From the cell containing the given text, extract its center point as (x, y) coordinate. 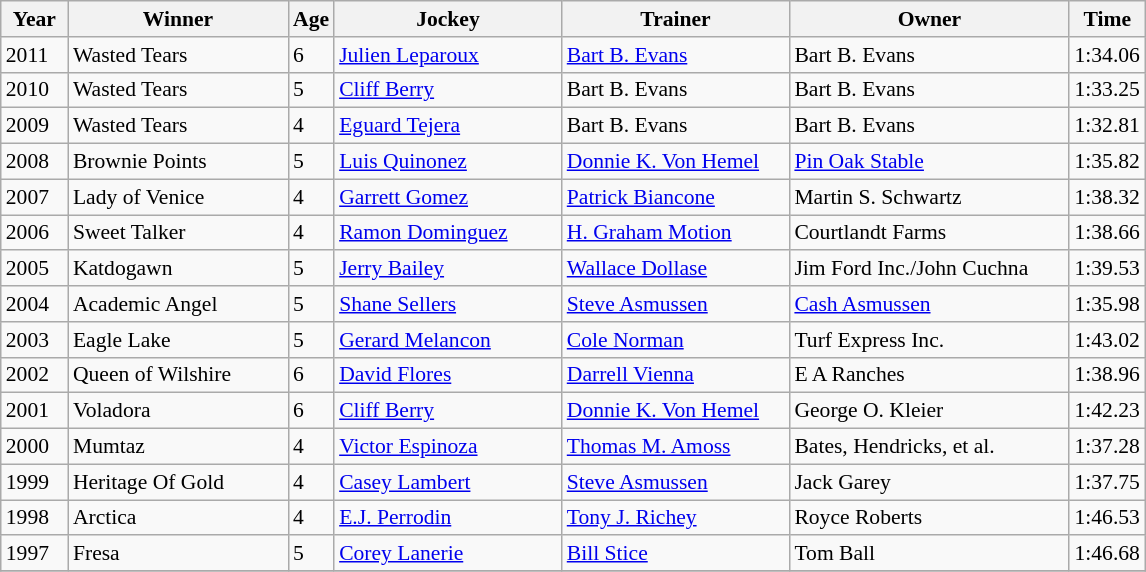
2006 (34, 233)
1:46.53 (1106, 518)
1:38.96 (1106, 375)
Winner (178, 19)
2008 (34, 162)
Lady of Venice (178, 197)
Trainer (676, 19)
Tom Ball (929, 554)
Owner (929, 19)
Wallace Dollase (676, 269)
Luis Quinonez (448, 162)
Thomas M. Amoss (676, 447)
Jerry Bailey (448, 269)
E A Ranches (929, 375)
Queen of Wilshire (178, 375)
1997 (34, 554)
Ramon Dominguez (448, 233)
1:39.53 (1106, 269)
Voladora (178, 411)
1:37.75 (1106, 482)
2007 (34, 197)
Katdogawn (178, 269)
Royce Roberts (929, 518)
2005 (34, 269)
2010 (34, 90)
Fresa (178, 554)
2004 (34, 304)
Pin Oak Stable (929, 162)
Martin S. Schwartz (929, 197)
1:33.25 (1106, 90)
Corey Lanerie (448, 554)
Patrick Biancone (676, 197)
Bates, Hendricks, et al. (929, 447)
1:32.81 (1106, 126)
Mumtaz (178, 447)
Arctica (178, 518)
Age (311, 19)
Eagle Lake (178, 340)
2011 (34, 55)
Heritage Of Gold (178, 482)
1:38.66 (1106, 233)
Gerard Melancon (448, 340)
Year (34, 19)
Eguard Tejera (448, 126)
2009 (34, 126)
2003 (34, 340)
Brownie Points (178, 162)
Jack Garey (929, 482)
Garrett Gomez (448, 197)
Cole Norman (676, 340)
E.J. Perrodin (448, 518)
Bill Stice (676, 554)
1999 (34, 482)
Sweet Talker (178, 233)
1:37.28 (1106, 447)
1:43.02 (1106, 340)
Courtlandt Farms (929, 233)
1:42.23 (1106, 411)
Victor Espinoza (448, 447)
Casey Lambert (448, 482)
2001 (34, 411)
Shane Sellers (448, 304)
1:34.06 (1106, 55)
Tony J. Richey (676, 518)
Jim Ford Inc./John Cuchna (929, 269)
Cash Asmussen (929, 304)
Time (1106, 19)
Darrell Vienna (676, 375)
George O. Kleier (929, 411)
2000 (34, 447)
1998 (34, 518)
Julien Leparoux (448, 55)
David Flores (448, 375)
1:38.32 (1106, 197)
2002 (34, 375)
H. Graham Motion (676, 233)
Academic Angel (178, 304)
1:46.68 (1106, 554)
Jockey (448, 19)
1:35.82 (1106, 162)
1:35.98 (1106, 304)
Turf Express Inc. (929, 340)
